Determine the [X, Y] coordinate at the center of the cell enclosing the given text.  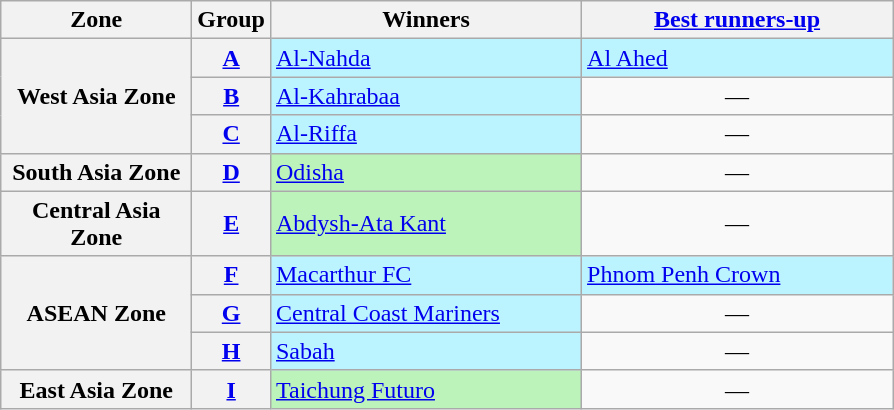
Sabah [426, 351]
East Asia Zone [96, 389]
D [232, 172]
E [232, 224]
Winners [426, 20]
Central Asia Zone [96, 224]
Al-Riffa [426, 134]
H [232, 351]
Best runners-up [738, 20]
Taichung Futuro [426, 389]
Group [232, 20]
Al-Kahrabaa [426, 96]
Abdysh-Ata Kant [426, 224]
B [232, 96]
G [232, 313]
F [232, 275]
Al Ahed [738, 58]
A [232, 58]
Al-Nahda [426, 58]
South Asia Zone [96, 172]
West Asia Zone [96, 96]
Phnom Penh Crown [738, 275]
Zone [96, 20]
Macarthur FC [426, 275]
Central Coast Mariners [426, 313]
C [232, 134]
ASEAN Zone [96, 313]
I [232, 389]
Odisha [426, 172]
